Identify which cell holds the provided text, then report its [x, y] central coordinate. 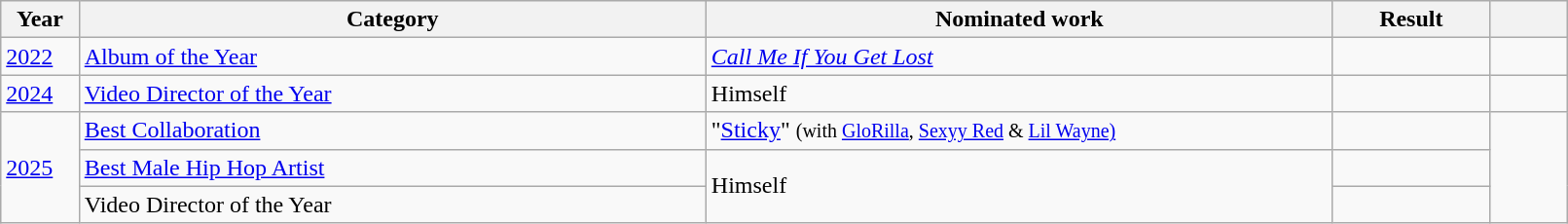
Call Me If You Get Lost [1019, 56]
Nominated work [1019, 19]
Album of the Year [392, 56]
Category [392, 19]
Best Male Hip Hop Artist [392, 168]
Year [40, 19]
Result [1411, 19]
"Sticky" (with GloRilla, Sexyy Red & Lil Wayne) [1019, 131]
Best Collaboration [392, 131]
2025 [40, 168]
2022 [40, 56]
2024 [40, 93]
